Output the [X, Y] coordinate of the center of the cell containing the given text.  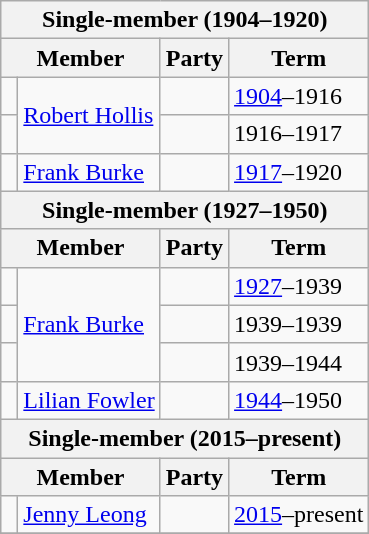
Single-member (2015–present) [185, 438]
Single-member (1927–1950) [185, 210]
Robert Hollis [89, 115]
Single-member (1904–1920) [185, 20]
2015–present [299, 515]
Lilian Fowler [89, 400]
1939–1944 [299, 362]
1944–1950 [299, 400]
1927–1939 [299, 286]
1916–1917 [299, 134]
1939–1939 [299, 324]
1904–1916 [299, 96]
Jenny Leong [89, 515]
1917–1920 [299, 172]
